Identify which cell holds the provided text, then report its [X, Y] central coordinate. 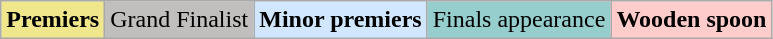
Finals appearance [519, 20]
Wooden spoon [692, 20]
Grand Finalist [180, 20]
Minor premiers [340, 20]
Premiers [53, 20]
